Scan for the cell matching the given text and deliver its [x, y] coordinate at center. 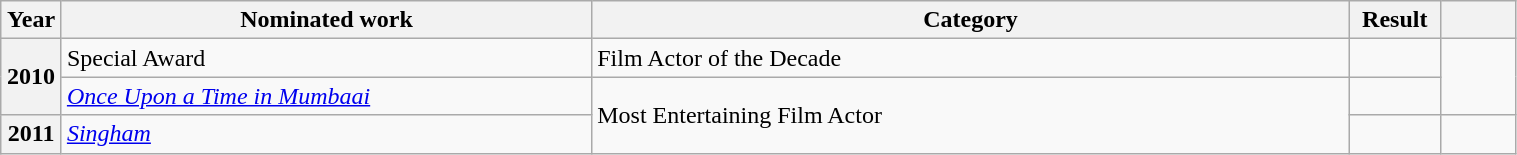
Result [1394, 20]
Category [971, 20]
Nominated work [326, 20]
2010 [32, 77]
Once Upon a Time in Mumbaai [326, 96]
Special Award [326, 58]
2011 [32, 134]
Year [32, 20]
Film Actor of the Decade [971, 58]
Most Entertaining Film Actor [971, 115]
Singham [326, 134]
